Find where the given text appears and provide that cell's center as [X, Y] coordinate. 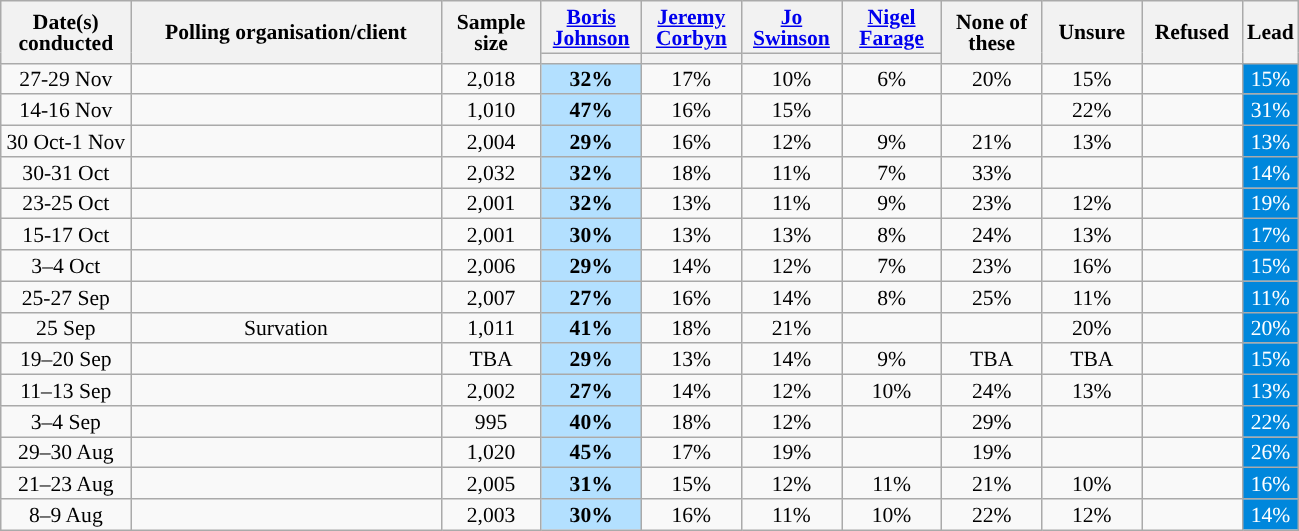
Boris Johnson [591, 27]
Date(s)conducted [66, 32]
29–30 Aug [66, 452]
2,005 [491, 484]
2,018 [491, 78]
2,032 [491, 172]
26% [1270, 452]
Sample size [491, 32]
Survation [286, 328]
8–9 Aug [66, 514]
1,020 [491, 452]
2,004 [491, 142]
3–4 Sep [66, 422]
41% [591, 328]
Lead [1270, 32]
Nigel Farage [892, 27]
Refused [1192, 32]
14-16 Nov [66, 110]
995 [491, 422]
30 Oct-1 Nov [66, 142]
23-25 Oct [66, 204]
Jeremy Corbyn [691, 27]
25% [992, 296]
1,010 [491, 110]
Jo Swinson [791, 27]
2,007 [491, 296]
Unsure [1092, 32]
15-17 Oct [66, 234]
45% [591, 452]
27-29 Nov [66, 78]
6% [892, 78]
1,011 [491, 328]
2,006 [491, 266]
19–20 Sep [66, 360]
Polling organisation/client [286, 32]
21–23 Aug [66, 484]
11–13 Sep [66, 390]
25 Sep [66, 328]
33% [992, 172]
47% [591, 110]
30-31 Oct [66, 172]
2,002 [491, 390]
2,003 [491, 514]
40% [591, 422]
None of these [992, 32]
25-27 Sep [66, 296]
3–4 Oct [66, 266]
